Return the [X, Y] coordinate for the center point of the cell that contains the specified text.  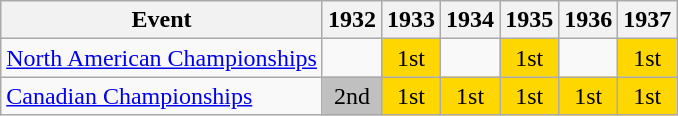
2nd [352, 96]
Event [162, 20]
1935 [530, 20]
1932 [352, 20]
1937 [648, 20]
1934 [470, 20]
Canadian Championships [162, 96]
1936 [588, 20]
North American Championships [162, 58]
1933 [412, 20]
